Capture the cell that displays the provided text and extract its (X, Y) central coordinate. 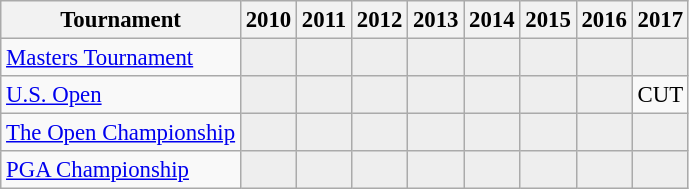
CUT (660, 95)
2014 (492, 20)
2017 (660, 20)
2010 (268, 20)
Masters Tournament (121, 58)
2015 (548, 20)
2012 (379, 20)
Tournament (121, 20)
The Open Championship (121, 133)
2011 (324, 20)
2016 (604, 20)
U.S. Open (121, 95)
PGA Championship (121, 170)
2013 (436, 20)
